Pinpoint the cell where the given text exists, returning its (X, Y) midpoint coordinate. 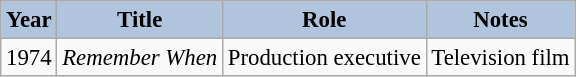
Remember When (140, 58)
Notes (500, 20)
Production executive (324, 58)
Television film (500, 58)
1974 (29, 58)
Title (140, 20)
Year (29, 20)
Role (324, 20)
